Output the (X, Y) coordinate of the center of the cell containing the given text.  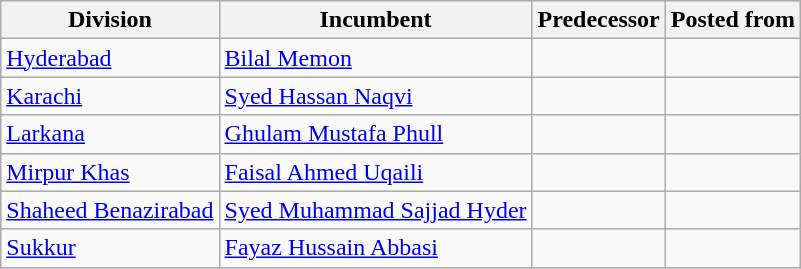
Posted from (732, 20)
Larkana (110, 134)
Hyderabad (110, 58)
Division (110, 20)
Shaheed Benazirabad (110, 210)
Bilal Memon (376, 58)
Predecessor (598, 20)
Syed Hassan Naqvi (376, 96)
Syed Muhammad Sajjad Hyder (376, 210)
Karachi (110, 96)
Mirpur Khas (110, 172)
Fayaz Hussain Abbasi (376, 248)
Incumbent (376, 20)
Ghulam Mustafa Phull (376, 134)
Sukkur (110, 248)
Faisal Ahmed Uqaili (376, 172)
